Pinpoint the cell where the given text exists, returning its (X, Y) midpoint coordinate. 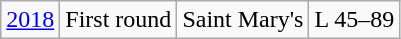
First round (118, 20)
2018 (30, 20)
Saint Mary's (243, 20)
L 45–89 (354, 20)
